Find where the given text appears and provide that cell's center as [X, Y] coordinate. 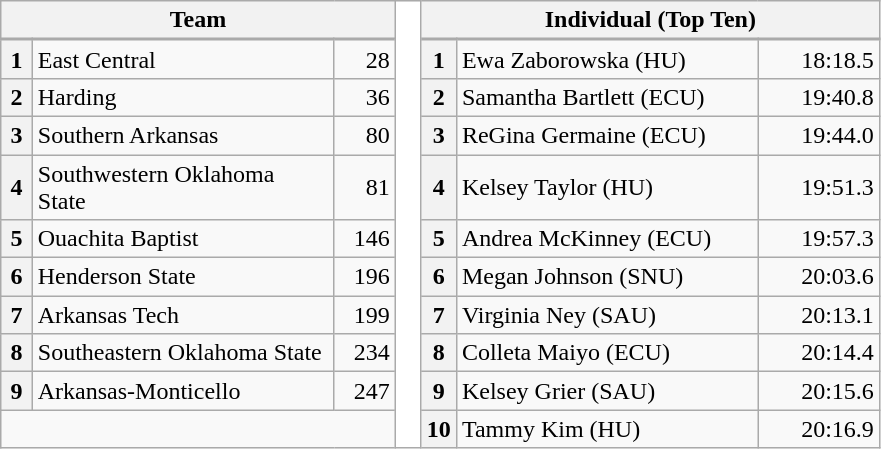
ReGina Germaine (ECU) [607, 135]
18:18.5 [819, 59]
19:57.3 [819, 239]
Kelsey Taylor (HU) [607, 186]
Arkansas Tech [183, 315]
20:03.6 [819, 277]
81 [365, 186]
Henderson State [183, 277]
Samantha Bartlett (ECU) [607, 97]
Tammy Kim (HU) [607, 429]
Southeastern Oklahoma State [183, 353]
19:40.8 [819, 97]
196 [365, 277]
10 [438, 429]
Virginia Ney (SAU) [607, 315]
Kelsey Grier (SAU) [607, 391]
Colleta Maiyo (ECU) [607, 353]
Team [198, 20]
19:51.3 [819, 186]
20:15.6 [819, 391]
199 [365, 315]
28 [365, 59]
Southwestern Oklahoma State [183, 186]
20:13.1 [819, 315]
247 [365, 391]
80 [365, 135]
Arkansas-Monticello [183, 391]
20:16.9 [819, 429]
19:44.0 [819, 135]
234 [365, 353]
Megan Johnson (SNU) [607, 277]
36 [365, 97]
Ewa Zaborowska (HU) [607, 59]
146 [365, 239]
Southern Arkansas [183, 135]
Andrea McKinney (ECU) [607, 239]
Individual (Top Ten) [650, 20]
East Central [183, 59]
Ouachita Baptist [183, 239]
20:14.4 [819, 353]
Harding [183, 97]
